Return (x, y) of the center of cell containing provided text 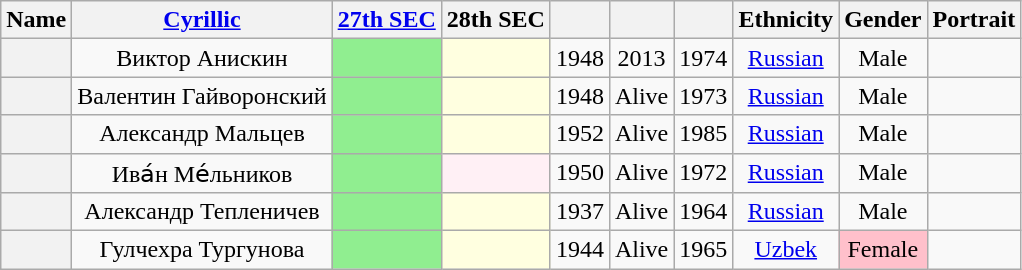
1964 (704, 212)
28th SEC (496, 20)
Гулчехра Тургунова (202, 250)
Валентин Гайворонский (202, 96)
Ethnicity (786, 20)
2013 (641, 58)
1972 (704, 173)
Name (36, 20)
Female (883, 250)
1950 (580, 173)
1985 (704, 134)
1937 (580, 212)
27th SEC (386, 20)
Portrait (974, 20)
1974 (704, 58)
Cyrillic (202, 20)
1952 (580, 134)
1944 (580, 250)
Александр Мальцев (202, 134)
Uzbek (786, 250)
Александр Тепленичев (202, 212)
Ива́н Ме́льников (202, 173)
1973 (704, 96)
Gender (883, 20)
Виктор Анискин (202, 58)
1965 (704, 250)
